Detect which cell encompasses the target text, then output its [X, Y] center coordinate. 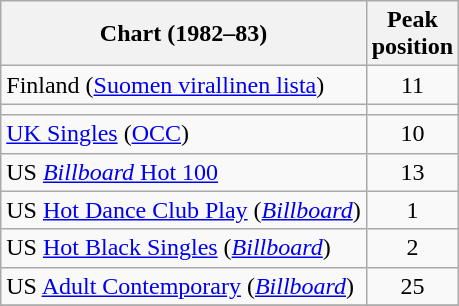
UK Singles (OCC) [184, 134]
11 [412, 85]
2 [412, 248]
US Hot Black Singles (Billboard) [184, 248]
Chart (1982–83) [184, 34]
US Billboard Hot 100 [184, 172]
13 [412, 172]
Finland (Suomen virallinen lista) [184, 85]
Peakposition [412, 34]
US Hot Dance Club Play (Billboard) [184, 210]
25 [412, 286]
10 [412, 134]
US Adult Contemporary (Billboard) [184, 286]
1 [412, 210]
